Pinpoint the cell where the given text exists, returning its [X, Y] midpoint coordinate. 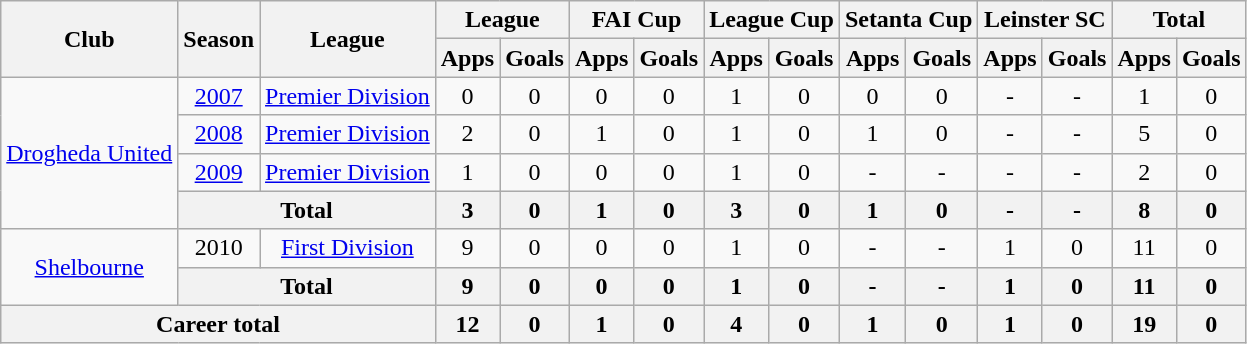
Season [219, 39]
2008 [219, 134]
FAI Cup [636, 20]
Drogheda United [90, 153]
2010 [219, 248]
5 [1144, 134]
League Cup [772, 20]
Leinster SC [1045, 20]
Shelbourne [90, 267]
12 [467, 324]
2007 [219, 96]
First Division [348, 248]
Career total [218, 324]
Setanta Cup [908, 20]
19 [1144, 324]
8 [1144, 210]
2009 [219, 172]
Club [90, 39]
4 [736, 324]
